Identify which cell holds the provided text, then report its [X, Y] central coordinate. 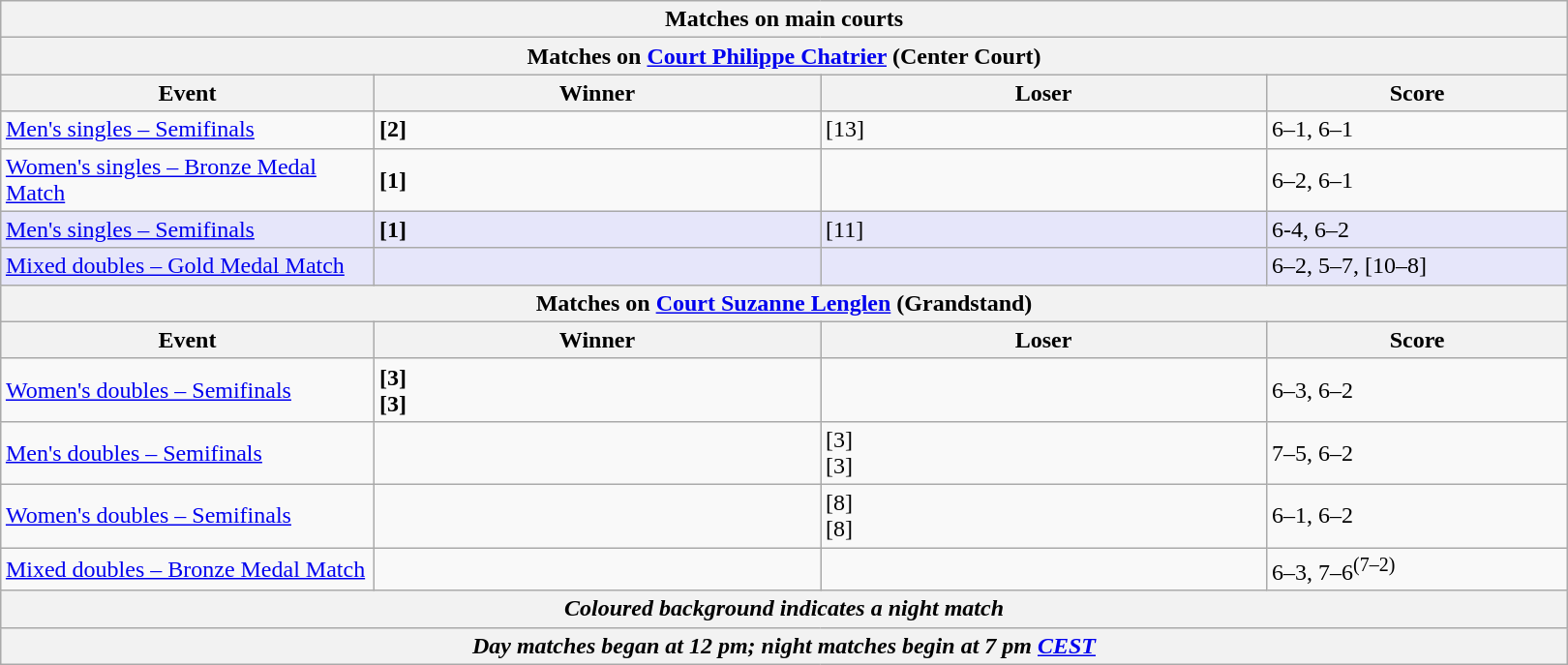
6–1, 6–1 [1417, 130]
Men's doubles – Semifinals [187, 453]
[13] [1043, 130]
6–2, 5–7, [10–8] [1417, 266]
6-4, 6–2 [1417, 229]
Matches on Court Suzanne Lenglen (Grandstand) [784, 303]
6–2, 6–1 [1417, 180]
Women's singles – Bronze Medal Match [187, 180]
Coloured background indicates a night match [784, 609]
Matches on Court Philippe Chatrier (Center Court) [784, 56]
[11] [1043, 229]
6–3, 6–2 [1417, 389]
[8] [8] [1043, 515]
Mixed doubles – Gold Medal Match [187, 266]
6–3, 7–6(7–2) [1417, 569]
6–1, 6–2 [1417, 515]
Day matches began at 12 pm; night matches begin at 7 pm CEST [784, 646]
Matches on main courts [784, 19]
Mixed doubles – Bronze Medal Match [187, 569]
[2] [596, 130]
7–5, 6–2 [1417, 453]
